Capture the cell that displays the provided text and extract its (X, Y) central coordinate. 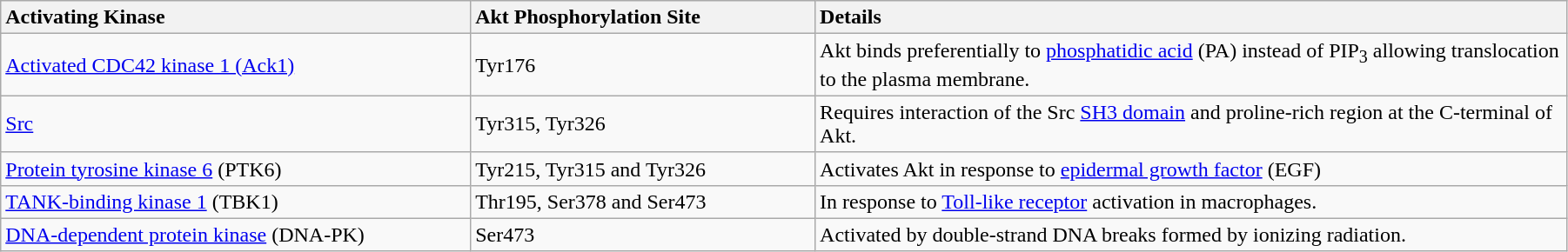
Thr195, Ser378 and Ser473 (643, 202)
Activating Kinase (236, 17)
Tyr176 (643, 64)
In response to Toll-like receptor activation in macrophages. (1191, 202)
Tyr315, Tyr326 (643, 123)
DNA-dependent protein kinase (DNA-PK) (236, 235)
Akt Phosphorylation Site (643, 17)
Requires interaction of the Src SH3 domain and proline-rich region at the C-terminal of Akt. (1191, 123)
Activates Akt in response to epidermal growth factor (EGF) (1191, 169)
Tyr215, Tyr315 and Tyr326 (643, 169)
Activated CDC42 kinase 1 (Ack1) (236, 64)
Activated by double-strand DNA breaks formed by ionizing radiation. (1191, 235)
Akt binds preferentially to phosphatidic acid (PA) instead of PIP3 allowing translocation to the plasma membrane. (1191, 64)
Src (236, 123)
Protein tyrosine kinase 6 (PTK6) (236, 169)
Details (1191, 17)
TANK-binding kinase 1 (TBK1) (236, 202)
Ser473 (643, 235)
